Find where the given text appears and provide that cell's center as (x, y) coordinate. 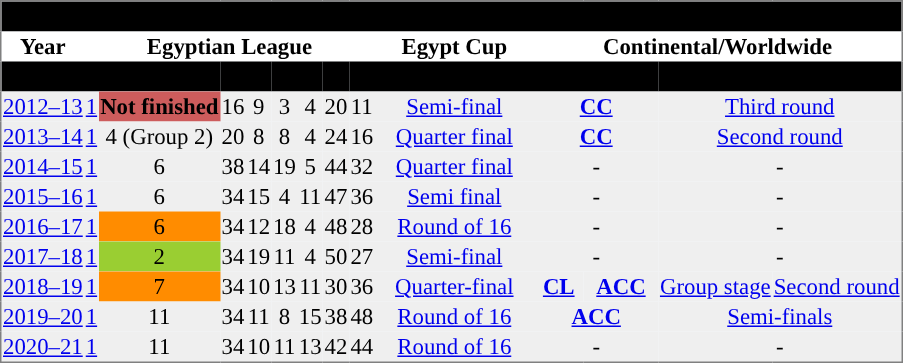
50 (336, 257)
47 (336, 197)
Group stage (715, 287)
2019–20 (42, 317)
Third round (780, 107)
Competition (596, 77)
2016–17 (42, 227)
2 (160, 257)
27 (362, 257)
2014–15 (42, 167)
32 (362, 167)
3 (285, 107)
30 (336, 287)
Semi-finals (780, 317)
5 (310, 167)
18 (285, 227)
14 (259, 167)
9 (259, 107)
Not finished (160, 107)
24 (336, 137)
Egyptian League (229, 47)
— (42, 77)
Continental/Worldwide (718, 47)
7 (160, 287)
28 (362, 227)
2017–18 (42, 257)
2018–19 (42, 287)
4 (Group 2) (160, 137)
2013–14 (42, 137)
Egypt Cup (454, 47)
CL (559, 287)
2015–16 (42, 197)
12 (259, 227)
2020–21 (42, 348)
42 (336, 348)
Quarter-final (454, 287)
Semi final (454, 197)
2012–13 (42, 107)
Year (42, 47)
Last Ten Seasons (452, 16)
